Scan for the cell matching the given text and deliver its (x, y) coordinate at center. 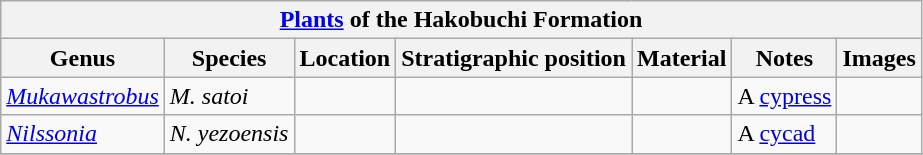
Nilssonia (83, 134)
Material (682, 58)
A cycad (784, 134)
M. satoi (229, 96)
N. yezoensis (229, 134)
Mukawastrobus (83, 96)
A cypress (784, 96)
Species (229, 58)
Stratigraphic position (514, 58)
Images (879, 58)
Location (345, 58)
Notes (784, 58)
Genus (83, 58)
Plants of the Hakobuchi Formation (462, 20)
